Find where the given text appears and provide that cell's center as [x, y] coordinate. 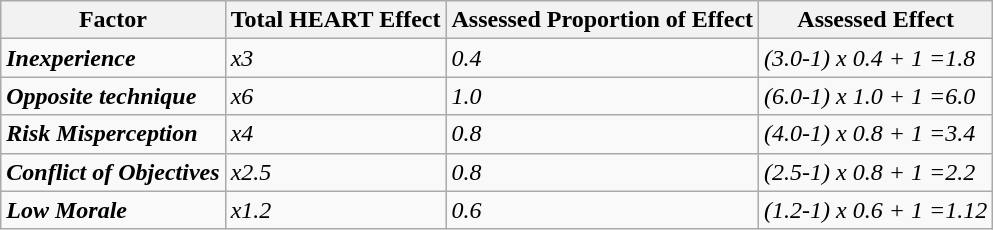
0.4 [602, 58]
Total HEART Effect [336, 20]
Conflict of Objectives [113, 172]
(2.5-1) x 0.8 + 1 =2.2 [876, 172]
Assessed Proportion of Effect [602, 20]
x6 [336, 96]
(3.0-1) x 0.4 + 1 =1.8 [876, 58]
1.0 [602, 96]
x1.2 [336, 210]
0.6 [602, 210]
x2.5 [336, 172]
Risk Misperception [113, 134]
Low Morale [113, 210]
Factor [113, 20]
(4.0-1) x 0.8 + 1 =3.4 [876, 134]
x3 [336, 58]
(1.2-1) x 0.6 + 1 =1.12 [876, 210]
Assessed Effect [876, 20]
Inexperience [113, 58]
x4 [336, 134]
Opposite technique [113, 96]
(6.0-1) x 1.0 + 1 =6.0 [876, 96]
